Determine the (X, Y) coordinate at the center of the cell enclosing the given text.  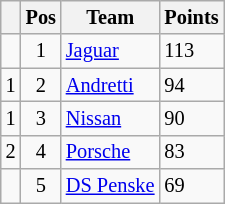
Jaguar (110, 51)
113 (191, 51)
69 (191, 186)
4 (41, 152)
Points (191, 17)
94 (191, 85)
DS Penske (110, 186)
Pos (41, 17)
Porsche (110, 152)
90 (191, 118)
Andretti (110, 85)
5 (41, 186)
Team (110, 17)
3 (41, 118)
83 (191, 152)
Nissan (110, 118)
